Search for the cell housing the specified text and yield its (x, y) center coordinate. 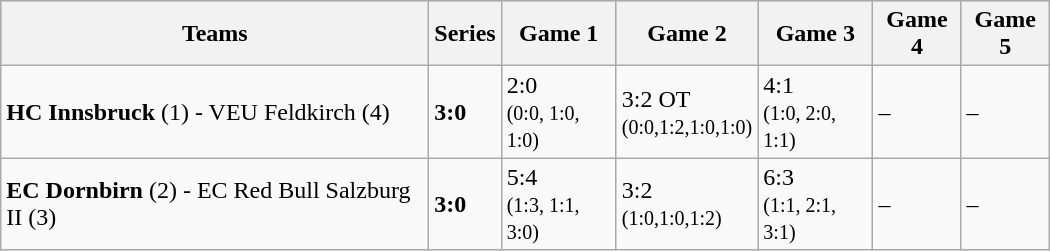
Game 4 (917, 34)
3:2 OT(0:0,1:2,1:0,1:0) (687, 112)
Game 3 (816, 34)
Series (465, 34)
Game 1 (558, 34)
Game 2 (687, 34)
EC Dornbirn (2) - EC Red Bull Salzburg II (3) (215, 204)
Game 5 (1005, 34)
2:0(0:0, 1:0, 1:0) (558, 112)
HC Innsbruck (1) - VEU Feldkirch (4) (215, 112)
4:1(1:0, 2:0, 1:1) (816, 112)
6:3(1:1, 2:1, 3:1) (816, 204)
3:2(1:0,1:0,1:2) (687, 204)
Teams (215, 34)
5:4(1:3, 1:1, 3:0) (558, 204)
